Search for the cell housing the specified text and yield its (x, y) center coordinate. 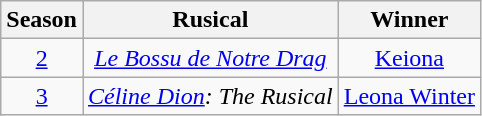
Winner (409, 20)
Rusical (210, 20)
Céline Dion: The Rusical (210, 96)
Leona Winter (409, 96)
2 (42, 58)
Season (42, 20)
Keiona (409, 58)
3 (42, 96)
Le Bossu de Notre Drag (210, 58)
